Determine the [x, y] coordinate at the center of the cell enclosing the given text.  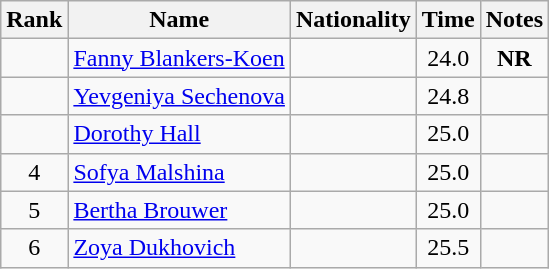
Fanny Blankers-Koen [180, 58]
Sofya Malshina [180, 172]
6 [34, 248]
Nationality [353, 20]
Yevgeniya Sechenova [180, 96]
4 [34, 172]
Notes [514, 20]
5 [34, 210]
Time [448, 20]
Bertha Brouwer [180, 210]
Zoya Dukhovich [180, 248]
NR [514, 58]
24.0 [448, 58]
25.5 [448, 248]
Name [180, 20]
24.8 [448, 96]
Rank [34, 20]
Dorothy Hall [180, 134]
